Capture the cell that displays the provided text and extract its (X, Y) central coordinate. 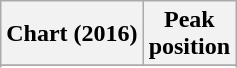
Peak position (189, 34)
Chart (2016) (72, 34)
